Search for the cell housing the specified text and yield its [X, Y] center coordinate. 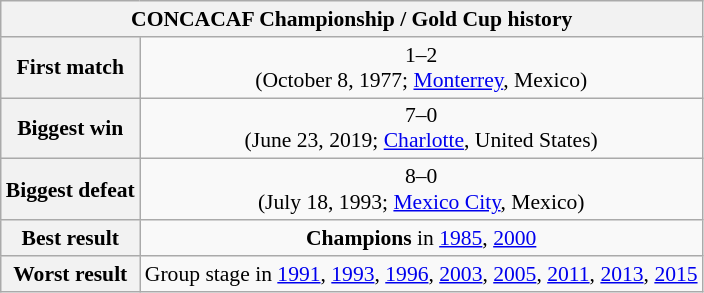
Biggest defeat [70, 190]
First match [70, 68]
7–0 (June 23, 2019; Charlotte, United States) [422, 128]
Worst result [70, 274]
1–2 (October 8, 1977; Monterrey, Mexico) [422, 68]
8–0 (July 18, 1993; Mexico City, Mexico) [422, 190]
Best result [70, 238]
Biggest win [70, 128]
Group stage in 1991, 1993, 1996, 2003, 2005, 2011, 2013, 2015 [422, 274]
CONCACAF Championship / Gold Cup history [352, 19]
Champions in 1985, 2000 [422, 238]
